Determine the [X, Y] coordinate at the center of the cell enclosing the given text.  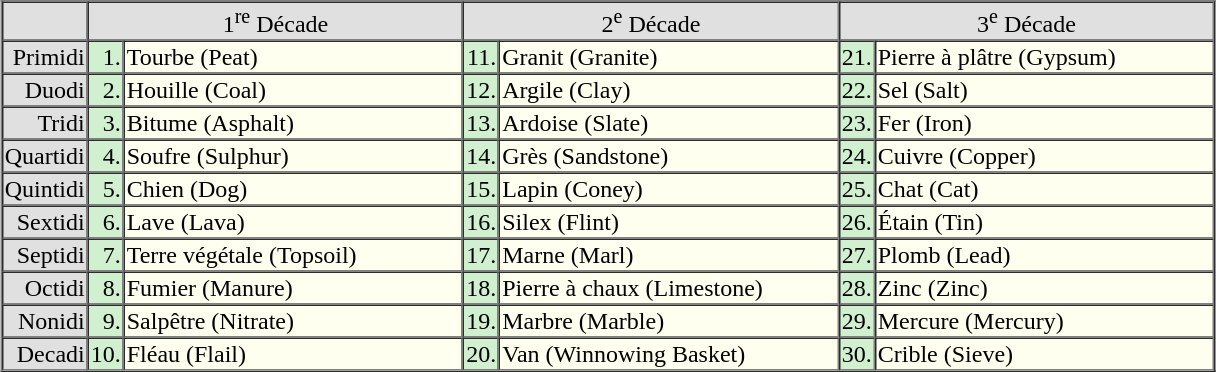
Lapin (Coney) [669, 190]
Plomb (Lead) [1045, 256]
Duodi [45, 90]
20. [481, 354]
21. [857, 58]
5. [106, 190]
8. [106, 288]
11. [481, 58]
2e Décade [651, 22]
Tridi [45, 124]
2. [106, 90]
Fumier (Manure) [294, 288]
1re Décade [276, 22]
4. [106, 156]
Van (Winnowing Basket) [669, 354]
Tourbe (Peat) [294, 58]
Mercure (Mercury) [1045, 322]
27. [857, 256]
Houille (Coal) [294, 90]
29. [857, 322]
17. [481, 256]
3e Décade [1027, 22]
Decadi [45, 354]
Marne (Marl) [669, 256]
Étain (Tin) [1045, 222]
Terre végétale (Topsoil) [294, 256]
28. [857, 288]
Chien (Dog) [294, 190]
Granit (Granite) [669, 58]
18. [481, 288]
16. [481, 222]
Crible (Sieve) [1045, 354]
Septidi [45, 256]
12. [481, 90]
Bitume (Asphalt) [294, 124]
Octidi [45, 288]
Grès (Sandstone) [669, 156]
Pierre à chaux (Limestone) [669, 288]
Sextidi [45, 222]
Cuivre (Copper) [1045, 156]
24. [857, 156]
Quintidi [45, 190]
Chat (Cat) [1045, 190]
Soufre (Sulphur) [294, 156]
30. [857, 354]
3. [106, 124]
Fléau (Flail) [294, 354]
Nonidi [45, 322]
1. [106, 58]
6. [106, 222]
Marbre (Marble) [669, 322]
Salpêtre (Nitrate) [294, 322]
19. [481, 322]
Fer (Iron) [1045, 124]
10. [106, 354]
13. [481, 124]
Silex (Flint) [669, 222]
14. [481, 156]
Lave (Lava) [294, 222]
22. [857, 90]
Ardoise (Slate) [669, 124]
Quartidi [45, 156]
25. [857, 190]
9. [106, 322]
Pierre à plâtre (Gypsum) [1045, 58]
15. [481, 190]
23. [857, 124]
Primidi [45, 58]
Argile (Clay) [669, 90]
Zinc (Zinc) [1045, 288]
Sel (Salt) [1045, 90]
7. [106, 256]
26. [857, 222]
